Provide the [x, y] coordinate of the cell's center where the given text is located.  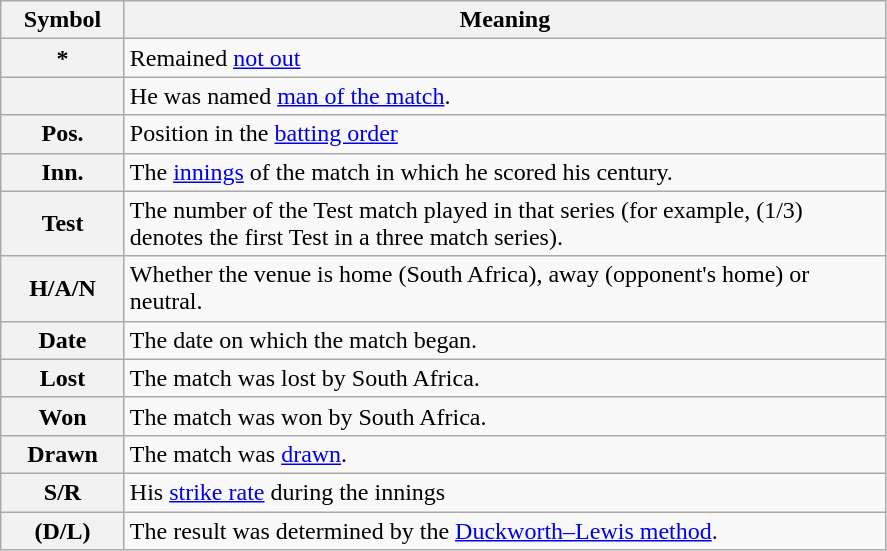
Drawn [63, 454]
Date [63, 340]
The innings of the match in which he scored his century. [504, 172]
S/R [63, 492]
Meaning [504, 20]
Test [63, 224]
The date on which the match began. [504, 340]
The match was lost by South Africa. [504, 378]
Whether the venue is home (South Africa), away (opponent's home) or neutral. [504, 288]
He was named man of the match. [504, 96]
The number of the Test match played in that series (for example, (1/3) denotes the first Test in a three match series). [504, 224]
Position in the batting order [504, 134]
Symbol [63, 20]
Won [63, 416]
His strike rate during the innings [504, 492]
Remained not out [504, 58]
Pos. [63, 134]
* [63, 58]
Inn. [63, 172]
H/A/N [63, 288]
(D/L) [63, 531]
Lost [63, 378]
The match was won by South Africa. [504, 416]
The match was drawn. [504, 454]
The result was determined by the Duckworth–Lewis method. [504, 531]
